Provide the [X, Y] coordinate of the cell's center where the given text is located.  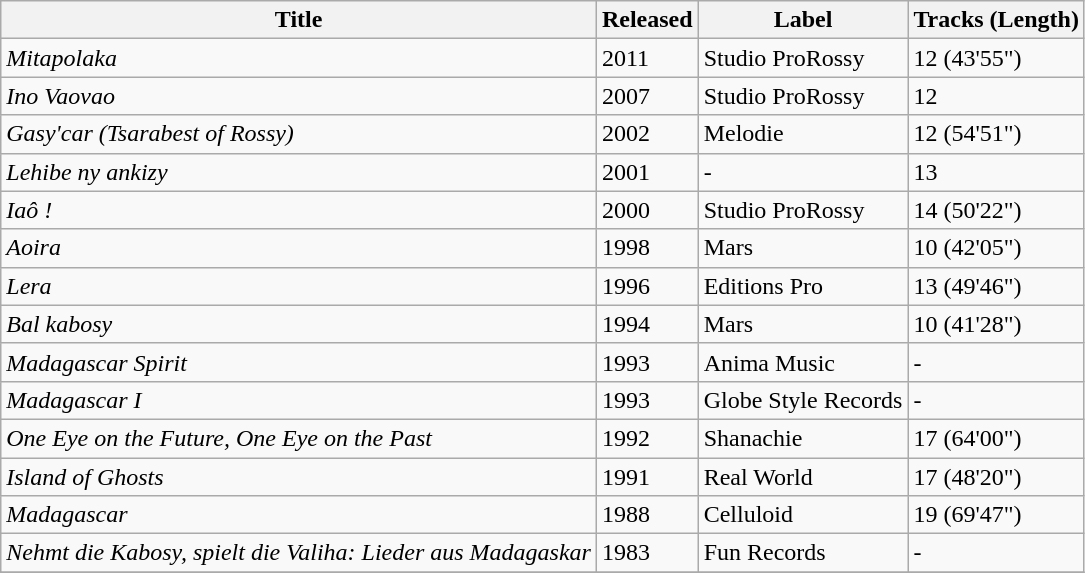
Tracks (Length) [996, 20]
Anima Music [803, 362]
Shanachie [803, 438]
Bal kabosy [299, 324]
Lera [299, 286]
Lehibe ny ankizy [299, 172]
Label [803, 20]
Gasy'car (Tsarabest of Rossy) [299, 134]
2001 [647, 172]
14 (50'22") [996, 210]
Fun Records [803, 553]
Madagascar [299, 515]
2011 [647, 58]
Madagascar Spirit [299, 362]
1983 [647, 553]
13 [996, 172]
Nehmt die Kabosy, spielt die Valiha: Lieder aus Madagaskar [299, 553]
13 (49'46") [996, 286]
Aoira [299, 248]
Mitapolaka [299, 58]
1998 [647, 248]
Released [647, 20]
1996 [647, 286]
Editions Pro [803, 286]
Globe Style Records [803, 400]
2000 [647, 210]
Celluloid [803, 515]
1991 [647, 477]
12 (43'55") [996, 58]
2002 [647, 134]
17 (64'00") [996, 438]
12 [996, 96]
12 (54'51") [996, 134]
10 (42'05") [996, 248]
Melodie [803, 134]
Real World [803, 477]
17 (48'20") [996, 477]
Ino Vaovao [299, 96]
1992 [647, 438]
19 (69'47") [996, 515]
Iaô ! [299, 210]
1994 [647, 324]
Madagascar I [299, 400]
2007 [647, 96]
Island of Ghosts [299, 477]
One Eye on the Future, One Eye on the Past [299, 438]
10 (41'28") [996, 324]
1988 [647, 515]
Title [299, 20]
